Search for the cell housing the specified text and yield its (x, y) center coordinate. 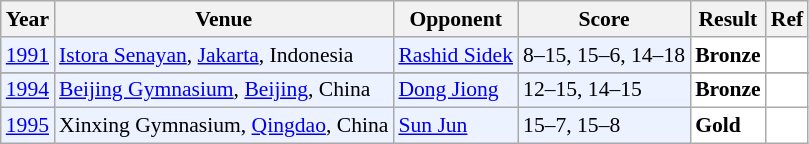
Result (728, 19)
Xinxing Gymnasium, Qingdao, China (224, 126)
15–7, 15–8 (604, 126)
1991 (28, 55)
Ref (787, 19)
Rashid Sidek (456, 55)
Istora Senayan, Jakarta, Indonesia (224, 55)
Opponent (456, 19)
1994 (28, 90)
Beijing Gymnasium, Beijing, China (224, 90)
12–15, 14–15 (604, 90)
Sun Jun (456, 126)
Gold (728, 126)
1995 (28, 126)
Score (604, 19)
Venue (224, 19)
8–15, 15–6, 14–18 (604, 55)
Dong Jiong (456, 90)
Year (28, 19)
